Search for the cell housing the specified text and yield its (X, Y) center coordinate. 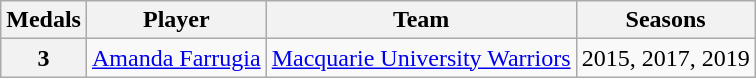
Player (176, 20)
Seasons (666, 20)
Amanda Farrugia (176, 58)
Medals (44, 20)
Macquarie University Warriors (421, 58)
2015, 2017, 2019 (666, 58)
Team (421, 20)
3 (44, 58)
